Detect which cell encompasses the target text, then output its (x, y) center coordinate. 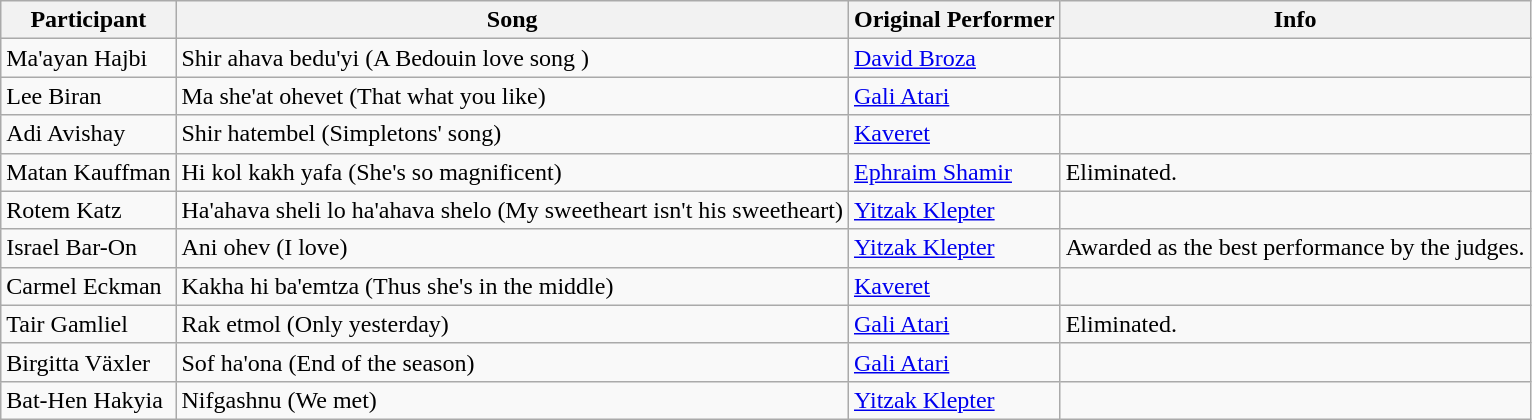
Original Performer (954, 20)
Adi Avishay (88, 134)
Kakha hi ba'emtza (Thus she's in the middle) (512, 286)
Ephraim Shamir (954, 172)
Ani ohev (I love) (512, 248)
Song (512, 20)
Ma'ayan Hajbi (88, 58)
Israel Bar-On (88, 248)
Rak etmol (Only yesterday) (512, 324)
Awarded as the best performance by the judges. (1295, 248)
Shir ahava bedu'yi (A Bedouin love song ) (512, 58)
Ha'ahava sheli lo ha'ahava shelo (My sweetheart isn't his sweetheart) (512, 210)
Shir hatembel (Simpletons' song) (512, 134)
David Broza (954, 58)
Lee Biran (88, 96)
Tair Gamliel (88, 324)
Matan Kauffman (88, 172)
Participant (88, 20)
Carmel Eckman (88, 286)
Birgitta Växler (88, 362)
Rotem Katz (88, 210)
Info (1295, 20)
Bat-Hen Hakyia (88, 400)
Ma she'at ohevet (That what you like) (512, 96)
Sof ha'ona (End of the season) (512, 362)
Hi kol kakh yafa (She's so magnificent) (512, 172)
Nifgashnu (We met) (512, 400)
